Pinpoint the cell where the given text exists, returning its (x, y) midpoint coordinate. 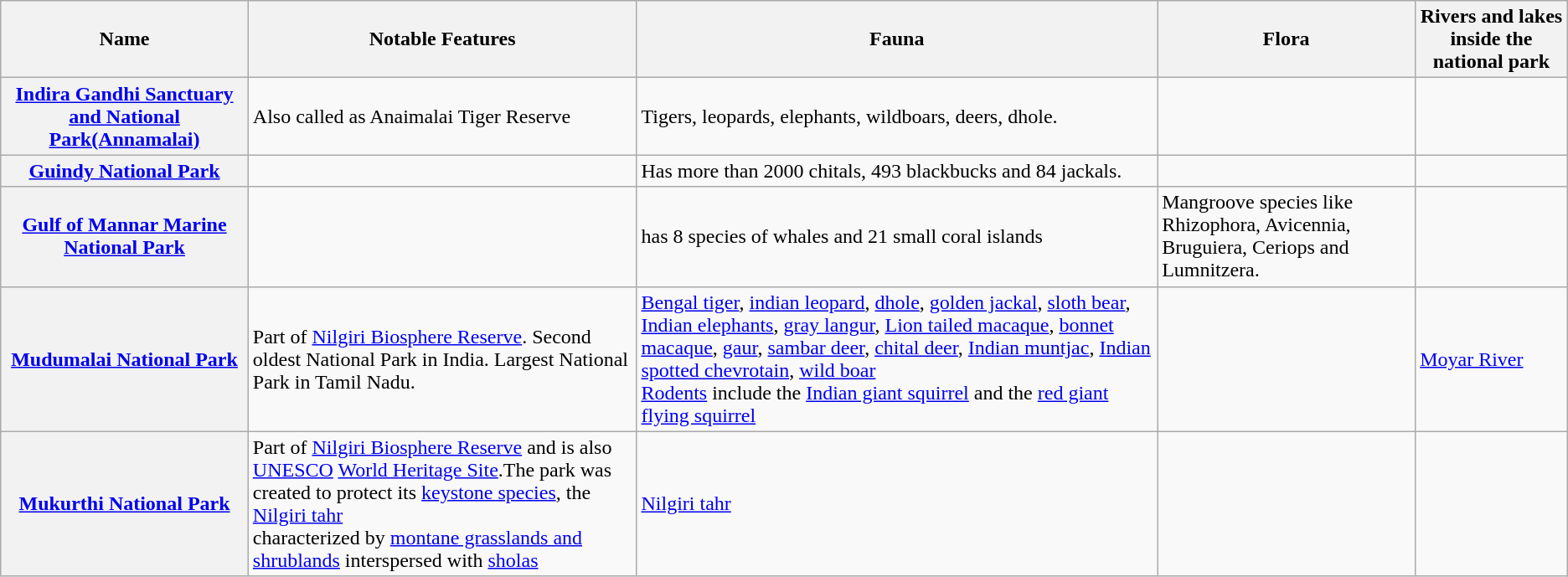
Has more than 2000 chitals, 493 blackbucks and 84 jackals. (897, 171)
Mudumalai National Park (125, 358)
has 8 species of whales and 21 small coral islands (897, 236)
Also called as Anaimalai Tiger Reserve (442, 116)
Fauna (897, 39)
Name (125, 39)
Indira Gandhi Sanctuary and National Park(Annamalai) (125, 116)
Rivers and lakes inside the national park (1492, 39)
Moyar River (1492, 358)
Guindy National Park (125, 171)
Mukurthi National Park (125, 504)
Tigers, leopards, elephants, wildboars, deers, dhole. (897, 116)
Mangroove species like Rhizophora, Avicennia, Bruguiera, Ceriops and Lumnitzera. (1287, 236)
Part of Nilgiri Biosphere Reserve. Second oldest National Park in India. Largest National Park in Tamil Nadu. (442, 358)
Notable Features (442, 39)
Nilgiri tahr (897, 504)
Flora (1287, 39)
Gulf of Mannar Marine National Park (125, 236)
